Scan for the cell matching the given text and deliver its [x, y] coordinate at center. 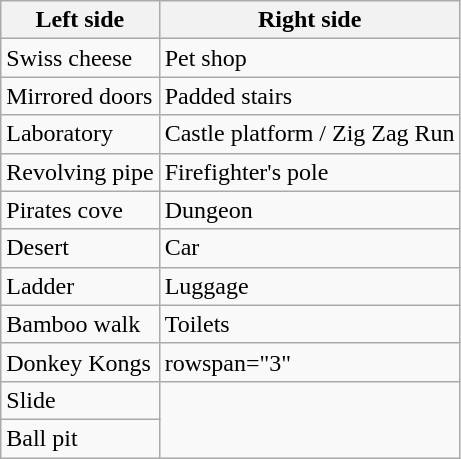
Desert [80, 248]
Pet shop [310, 58]
Revolving pipe [80, 172]
Bamboo walk [80, 324]
Slide [80, 400]
Dungeon [310, 210]
Luggage [310, 286]
Ladder [80, 286]
Car [310, 248]
Firefighter's pole [310, 172]
rowspan="3" [310, 362]
Ball pit [80, 438]
Laboratory [80, 134]
Right side [310, 20]
Donkey Kongs [80, 362]
Toilets [310, 324]
Padded stairs [310, 96]
Left side [80, 20]
Castle platform / Zig Zag Run [310, 134]
Swiss cheese [80, 58]
Mirrored doors [80, 96]
Pirates cove [80, 210]
